Scan for the cell matching the given text and deliver its [x, y] coordinate at center. 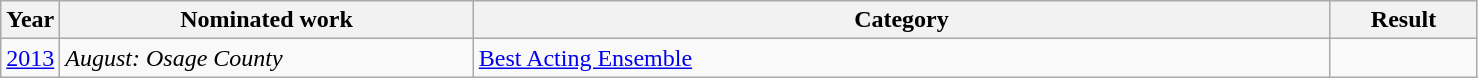
Category [901, 20]
August: Osage County [266, 58]
2013 [30, 58]
Best Acting Ensemble [901, 58]
Nominated work [266, 20]
Year [30, 20]
Result [1404, 20]
